Detect which cell encompasses the target text, then output its [X, Y] center coordinate. 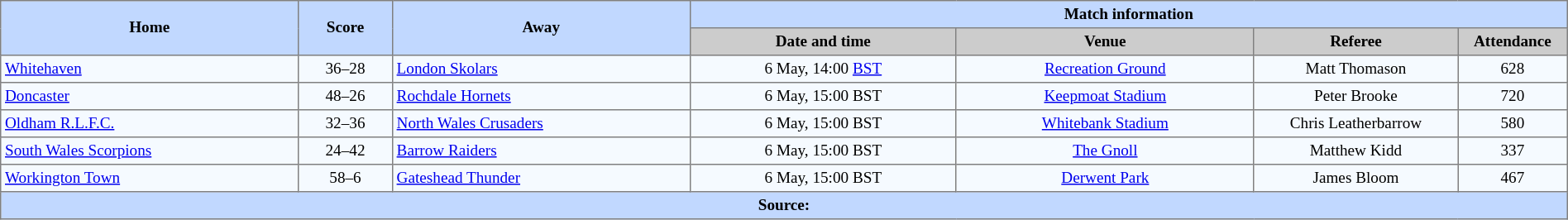
24–42 [346, 151]
Home [150, 28]
Workington Town [150, 179]
Date and time [823, 41]
580 [1513, 124]
Derwent Park [1105, 179]
Matthew Kidd [1355, 151]
48–26 [346, 96]
720 [1513, 96]
36–28 [346, 69]
58–6 [346, 179]
Peter Brooke [1355, 96]
6 May, 14:00 BST [823, 69]
Chris Leatherbarrow [1355, 124]
Rochdale Hornets [541, 96]
North Wales Crusaders [541, 124]
467 [1513, 179]
Referee [1355, 41]
Oldham R.L.F.C. [150, 124]
Score [346, 28]
The Gnoll [1105, 151]
Whitehaven [150, 69]
32–36 [346, 124]
Gateshead Thunder [541, 179]
Venue [1105, 41]
London Skolars [541, 69]
337 [1513, 151]
Barrow Raiders [541, 151]
Doncaster [150, 96]
Attendance [1513, 41]
628 [1513, 69]
Keepmoat Stadium [1105, 96]
Match information [1128, 15]
Whitebank Stadium [1105, 124]
Recreation Ground [1105, 69]
Matt Thomason [1355, 69]
Away [541, 28]
Source: [784, 205]
South Wales Scorpions [150, 151]
James Bloom [1355, 179]
